Return the [X, Y] coordinate for the center point of the cell that contains the specified text.  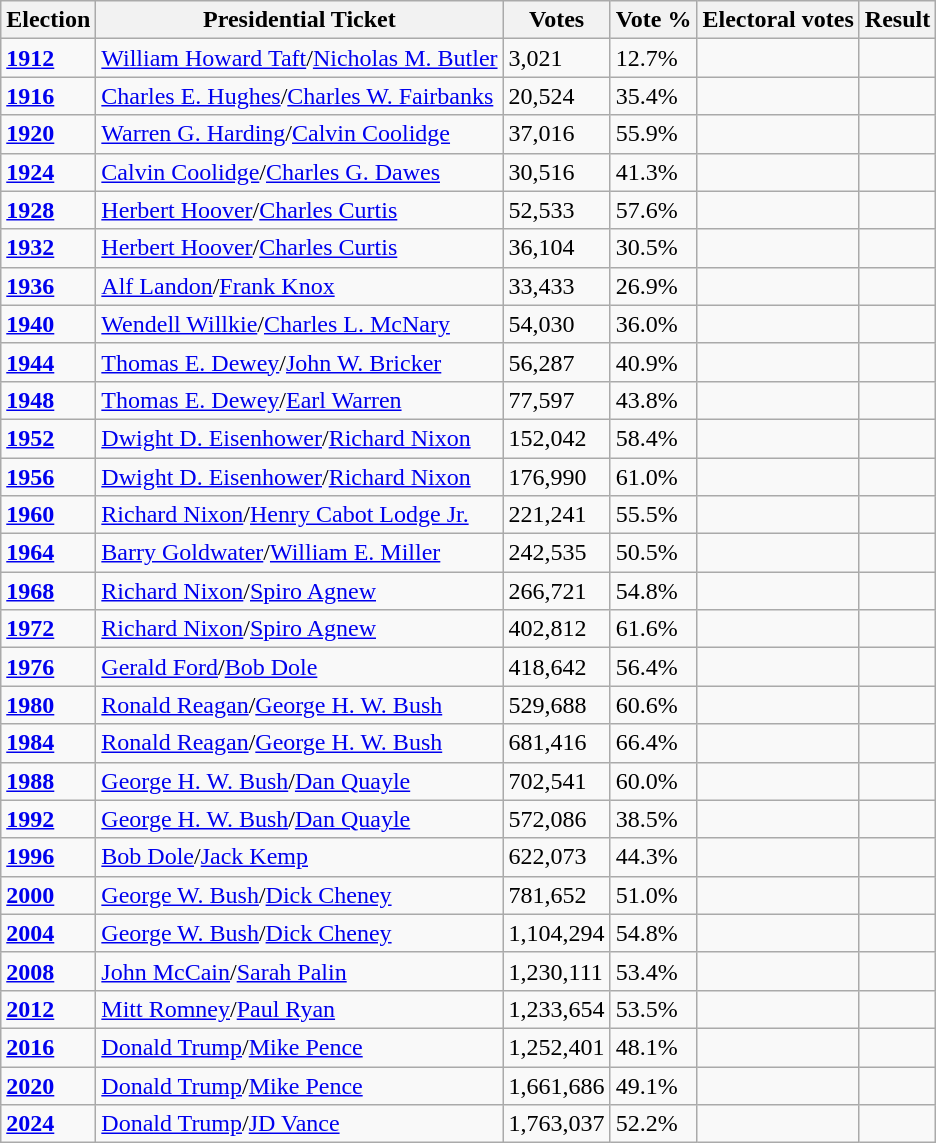
60.6% [654, 705]
50.5% [654, 553]
33,433 [556, 286]
176,990 [556, 477]
William Howard Taft/Nicholas M. Butler [300, 58]
Donald Trump/JD Vance [300, 1124]
53.5% [654, 1009]
1928 [48, 210]
Warren G. Harding/Calvin Coolidge [300, 134]
1936 [48, 286]
572,086 [556, 819]
1980 [48, 705]
2020 [48, 1085]
John McCain/Sarah Palin [300, 971]
55.9% [654, 134]
Wendell Willkie/Charles L. McNary [300, 324]
1960 [48, 515]
57.6% [654, 210]
2016 [48, 1047]
52,533 [556, 210]
Gerald Ford/Bob Dole [300, 667]
Richard Nixon/Henry Cabot Lodge Jr. [300, 515]
681,416 [556, 743]
77,597 [556, 400]
60.0% [654, 781]
30,516 [556, 172]
54,030 [556, 324]
58.4% [654, 438]
Vote % [654, 20]
Votes [556, 20]
43.8% [654, 400]
30.5% [654, 248]
1944 [48, 362]
3,021 [556, 58]
1,104,294 [556, 933]
1916 [48, 96]
1988 [48, 781]
36,104 [556, 248]
49.1% [654, 1085]
418,642 [556, 667]
Thomas E. Dewey/John W. Bricker [300, 362]
35.4% [654, 96]
1932 [48, 248]
242,535 [556, 553]
51.0% [654, 895]
55.5% [654, 515]
Calvin Coolidge/Charles G. Dawes [300, 172]
1920 [48, 134]
1,233,654 [556, 1009]
53.4% [654, 971]
702,541 [556, 781]
36.0% [654, 324]
66.4% [654, 743]
61.6% [654, 629]
Charles E. Hughes/Charles W. Fairbanks [300, 96]
2024 [48, 1124]
Presidential Ticket [300, 20]
Electoral votes [778, 20]
56,287 [556, 362]
Barry Goldwater/William E. Miller [300, 553]
2004 [48, 933]
40.9% [654, 362]
1,252,401 [556, 1047]
1924 [48, 172]
52.2% [654, 1124]
12.7% [654, 58]
1984 [48, 743]
781,652 [556, 895]
56.4% [654, 667]
1,661,686 [556, 1085]
1968 [48, 591]
37,016 [556, 134]
1972 [48, 629]
48.1% [654, 1047]
221,241 [556, 515]
1912 [48, 58]
2012 [48, 1009]
1996 [48, 857]
Result [897, 20]
Bob Dole/Jack Kemp [300, 857]
1,230,111 [556, 971]
61.0% [654, 477]
1956 [48, 477]
1992 [48, 819]
2008 [48, 971]
1940 [48, 324]
26.9% [654, 286]
402,812 [556, 629]
2000 [48, 895]
1,763,037 [556, 1124]
Thomas E. Dewey/Earl Warren [300, 400]
622,073 [556, 857]
Mitt Romney/Paul Ryan [300, 1009]
Election [48, 20]
38.5% [654, 819]
20,524 [556, 96]
152,042 [556, 438]
41.3% [654, 172]
266,721 [556, 591]
1976 [48, 667]
Alf Landon/Frank Knox [300, 286]
1952 [48, 438]
1964 [48, 553]
1948 [48, 400]
44.3% [654, 857]
529,688 [556, 705]
